Return the [X, Y] coordinate for the center point of the cell that contains the specified text.  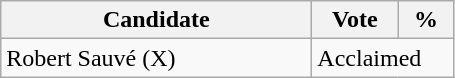
% [426, 20]
Vote [355, 20]
Candidate [156, 20]
Robert Sauvé (X) [156, 58]
Acclaimed [383, 58]
